Return [x, y] of the center of cell containing provided text 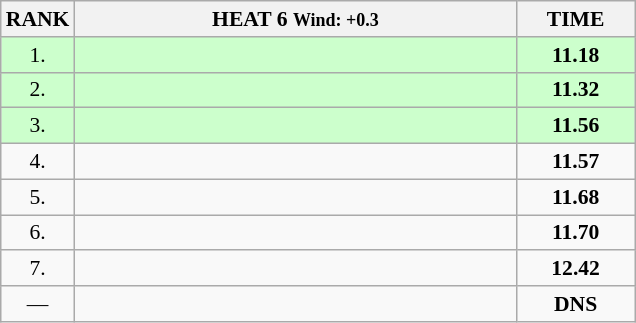
TIME [576, 19]
HEAT 6 Wind: +0.3 [295, 19]
11.57 [576, 162]
12.42 [576, 269]
1. [38, 55]
11.18 [576, 55]
11.32 [576, 90]
3. [38, 126]
7. [38, 269]
6. [38, 233]
— [38, 304]
2. [38, 90]
4. [38, 162]
RANK [38, 19]
11.70 [576, 233]
DNS [576, 304]
11.68 [576, 197]
11.56 [576, 126]
5. [38, 197]
